Pinpoint the cell where the given text exists, returning its (x, y) midpoint coordinate. 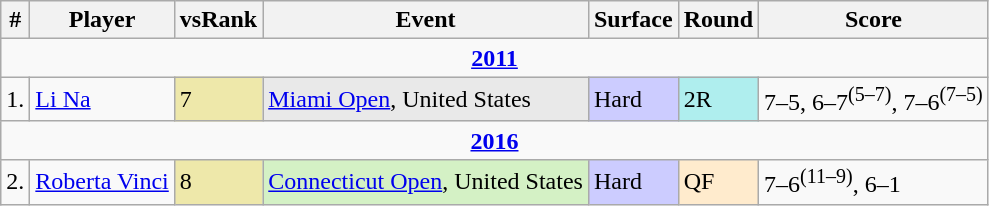
Roberta Vinci (102, 182)
8 (218, 182)
Event (426, 20)
Score (874, 20)
1. (16, 100)
2R (718, 100)
Round (718, 20)
7 (218, 100)
# (16, 20)
Li Na (102, 100)
2011 (494, 58)
Connecticut Open, United States (426, 182)
vsRank (218, 20)
Player (102, 20)
2016 (494, 140)
Surface (633, 20)
7–6(11–9), 6–1 (874, 182)
2. (16, 182)
7–5, 6–7(5–7), 7–6(7–5) (874, 100)
Miami Open, United States (426, 100)
QF (718, 182)
